Provide the (X, Y) coordinate of the cell's center where the given text is located.  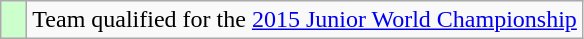
Team qualified for the 2015 Junior World Championship (305, 20)
